For the text-containing cell, return its midpoint in (X, Y) coordinate format. 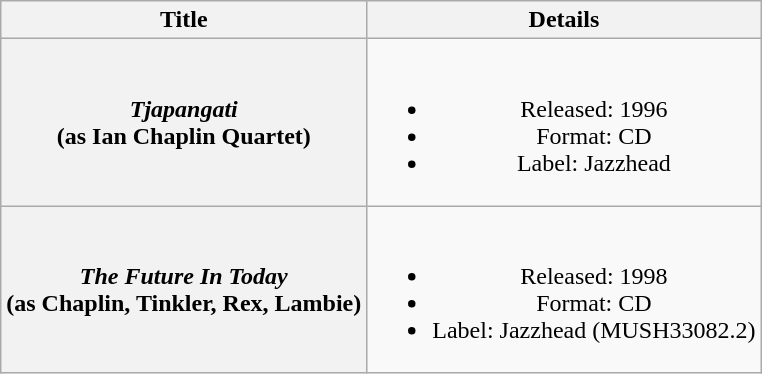
Released: 1996Format: CDLabel: Jazzhead (564, 122)
The Future In Today (as Chaplin, Tinkler, Rex, Lambie) (184, 290)
Title (184, 20)
Details (564, 20)
Released: 1998Format: CDLabel: Jazzhead (MUSH33082.2) (564, 290)
Tjapangati (as Ian Chaplin Quartet) (184, 122)
